Output the (x, y) coordinate of the center of the cell containing the given text.  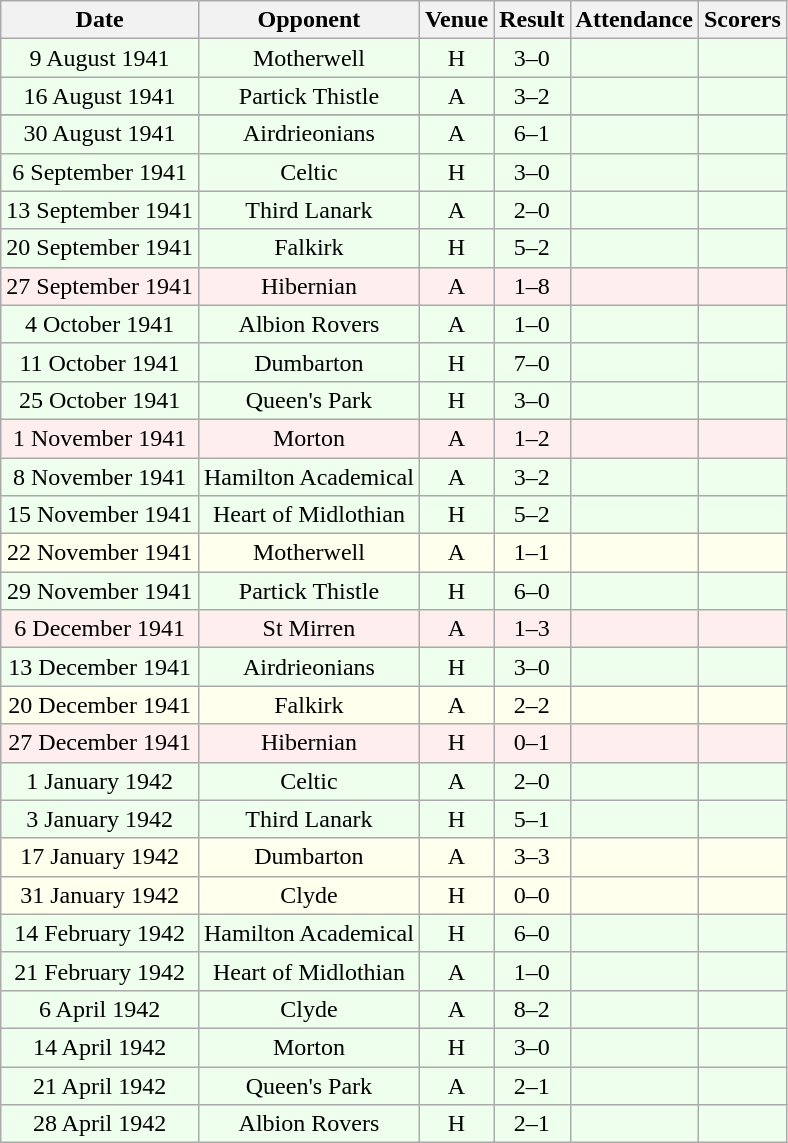
14 February 1942 (100, 933)
11 October 1941 (100, 362)
20 December 1941 (100, 705)
31 January 1942 (100, 895)
22 November 1941 (100, 553)
27 September 1941 (100, 286)
1–2 (532, 438)
28 April 1942 (100, 1124)
29 November 1941 (100, 591)
6 September 1941 (100, 172)
1–8 (532, 286)
27 December 1941 (100, 743)
13 September 1941 (100, 210)
3 January 1942 (100, 819)
6 April 1942 (100, 1009)
8–2 (532, 1009)
Attendance (634, 20)
8 November 1941 (100, 477)
9 August 1941 (100, 58)
1 November 1941 (100, 438)
6–1 (532, 134)
0–0 (532, 895)
13 December 1941 (100, 667)
St Mirren (308, 629)
14 April 1942 (100, 1047)
4 October 1941 (100, 324)
Opponent (308, 20)
Date (100, 20)
1 January 1942 (100, 781)
21 April 1942 (100, 1085)
0–1 (532, 743)
Venue (456, 20)
2–2 (532, 705)
17 January 1942 (100, 857)
5–1 (532, 819)
6 December 1941 (100, 629)
16 August 1941 (100, 96)
1–3 (532, 629)
3–3 (532, 857)
Scorers (742, 20)
7–0 (532, 362)
25 October 1941 (100, 400)
21 February 1942 (100, 971)
1–1 (532, 553)
Result (532, 20)
20 September 1941 (100, 248)
15 November 1941 (100, 515)
30 August 1941 (100, 134)
